Pinpoint the cell where the given text exists, returning its [x, y] midpoint coordinate. 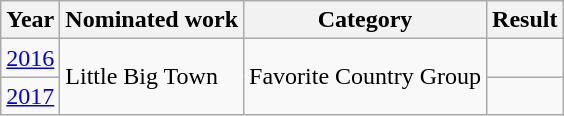
Favorite Country Group [366, 77]
Result [525, 20]
Nominated work [152, 20]
Year [30, 20]
Little Big Town [152, 77]
Category [366, 20]
2016 [30, 58]
2017 [30, 96]
